Find where the given text appears and provide that cell's center as (x, y) coordinate. 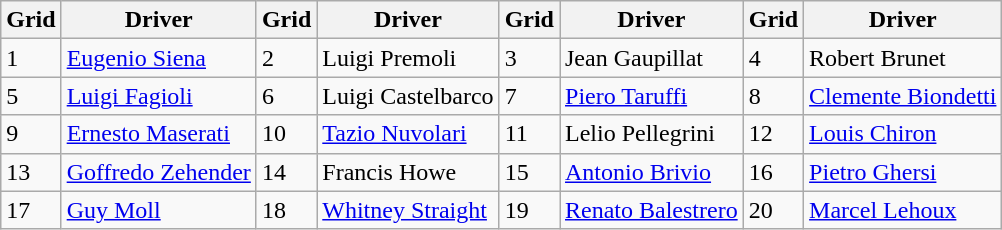
13 (31, 172)
20 (773, 210)
Tazio Nuvolari (408, 134)
Renato Balestrero (652, 210)
Francis Howe (408, 172)
2 (286, 58)
Eugenio Siena (158, 58)
15 (529, 172)
7 (529, 96)
8 (773, 96)
4 (773, 58)
Louis Chiron (903, 134)
Pietro Ghersi (903, 172)
1 (31, 58)
Jean Gaupillat (652, 58)
10 (286, 134)
Luigi Premoli (408, 58)
Luigi Fagioli (158, 96)
Whitney Straight (408, 210)
3 (529, 58)
Ernesto Maserati (158, 134)
11 (529, 134)
5 (31, 96)
Luigi Castelbarco (408, 96)
Clemente Biondetti (903, 96)
Marcel Lehoux (903, 210)
Piero Taruffi (652, 96)
Goffredo Zehender (158, 172)
19 (529, 210)
Guy Moll (158, 210)
16 (773, 172)
12 (773, 134)
14 (286, 172)
9 (31, 134)
6 (286, 96)
17 (31, 210)
Robert Brunet (903, 58)
Lelio Pellegrini (652, 134)
18 (286, 210)
Antonio Brivio (652, 172)
